Detect which cell encompasses the target text, then output its [x, y] center coordinate. 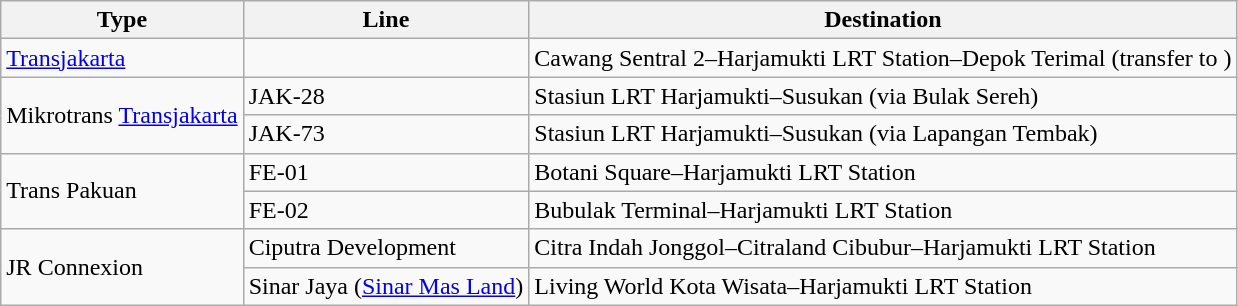
FE-01 [386, 172]
Type [122, 20]
Citra Indah Jonggol–Citraland Cibubur–Harjamukti LRT Station [883, 248]
Stasiun LRT Harjamukti–Susukan (via Bulak Sereh) [883, 96]
Mikrotrans Transjakarta [122, 115]
Bubulak Terminal–Harjamukti LRT Station [883, 210]
Stasiun LRT Harjamukti–Susukan (via Lapangan Tembak) [883, 134]
JAK-28 [386, 96]
JAK-73 [386, 134]
JR Connexion [122, 267]
Line [386, 20]
Sinar Jaya (Sinar Mas Land) [386, 286]
Cawang Sentral 2–Harjamukti LRT Station–Depok Terimal (transfer to ) [883, 58]
FE-02 [386, 210]
Ciputra Development [386, 248]
Living World Kota Wisata–Harjamukti LRT Station [883, 286]
Botani Square–Harjamukti LRT Station [883, 172]
Trans Pakuan [122, 191]
Transjakarta [122, 58]
Destination [883, 20]
